Capture the cell that displays the provided text and extract its [X, Y] central coordinate. 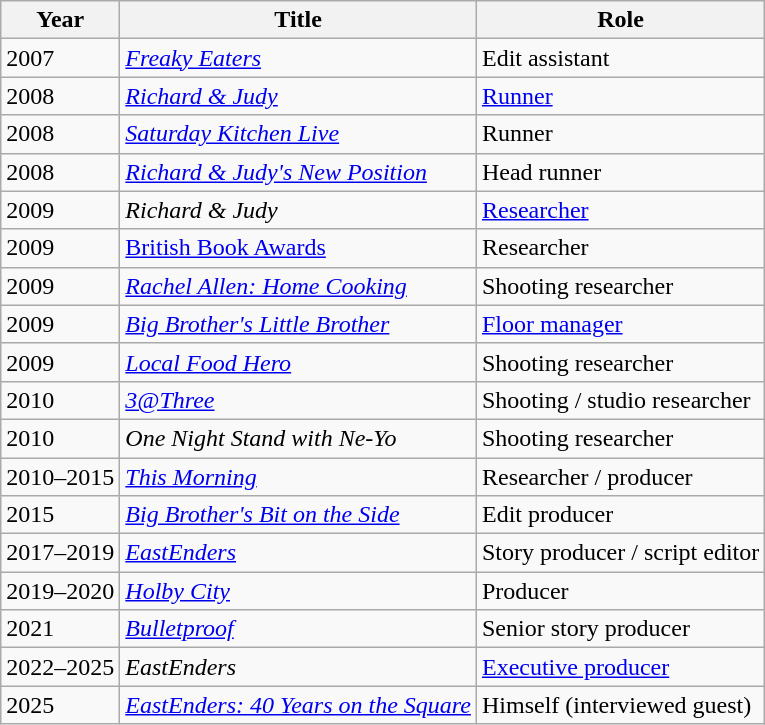
Researcher / producer [620, 477]
Edit assistant [620, 58]
3@Three [298, 400]
Title [298, 20]
Freaky Eaters [298, 58]
Story producer / script editor [620, 553]
Role [620, 20]
2019–2020 [60, 591]
2015 [60, 515]
2010–2015 [60, 477]
Himself (interviewed guest) [620, 705]
Holby City [298, 591]
2007 [60, 58]
Executive producer [620, 667]
2021 [60, 629]
British Book Awards [298, 248]
EastEnders: 40 Years on the Square [298, 705]
This Morning [298, 477]
Big Brother's Little Brother [298, 324]
Year [60, 20]
Richard & Judy's New Position [298, 172]
Rachel Allen: Home Cooking [298, 286]
Local Food Hero [298, 362]
Floor manager [620, 324]
Producer [620, 591]
2017–2019 [60, 553]
2025 [60, 705]
Big Brother's Bit on the Side [298, 515]
Bulletproof [298, 629]
Head runner [620, 172]
One Night Stand with Ne-Yo [298, 438]
2022–2025 [60, 667]
Shooting / studio researcher [620, 400]
Edit producer [620, 515]
Saturday Kitchen Live [298, 134]
Senior story producer [620, 629]
